For the text-containing cell, return its midpoint in (X, Y) coordinate format. 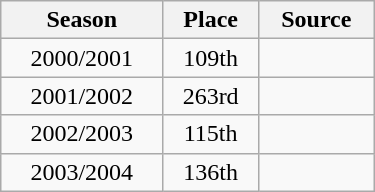
136th (211, 172)
2000/2001 (82, 58)
2003/2004 (82, 172)
2001/2002 (82, 96)
Season (82, 20)
Place (211, 20)
115th (211, 134)
109th (211, 58)
Source (316, 20)
263rd (211, 96)
2002/2003 (82, 134)
